Locate the cell with the specified text and output its (x, y) center coordinate. 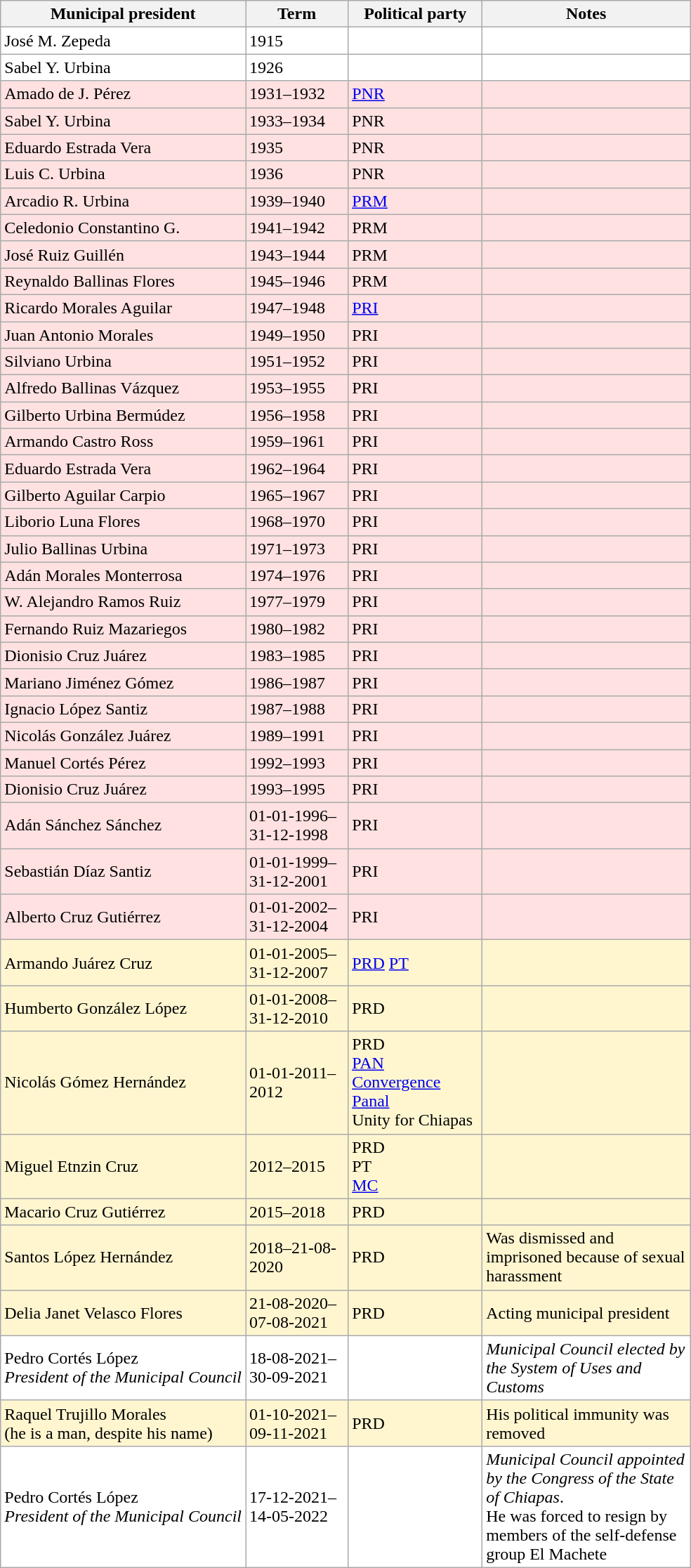
Humberto González López (124, 1009)
Reynaldo Ballinas Flores (124, 281)
José Ruiz Guillén (124, 254)
Political party (416, 14)
17-12-2021–14-05-2022 (297, 1506)
1977–1979 (297, 602)
1941–1942 (297, 228)
1943–1944 (297, 254)
Silviano Urbina (124, 362)
Armando Juárez Cruz (124, 962)
Manuel Cortés Pérez (124, 762)
Santos López Hernández (124, 1257)
PRD PAN Convergence Panal Unity for Chiapas (416, 1083)
Fernando Ruiz Mazariegos (124, 629)
Term (297, 14)
Sebastián Díaz Santiz (124, 871)
PRD PT MC (416, 1166)
1987–1988 (297, 709)
1962–1964 (297, 469)
Ignacio López Santiz (124, 709)
PRD PT (416, 962)
1965–1967 (297, 495)
Nicolás González Juárez (124, 736)
1974–1976 (297, 575)
1933–1934 (297, 121)
1986–1987 (297, 682)
1949–1950 (297, 335)
2018–21-08-2020 (297, 1257)
1951–1952 (297, 362)
Macario Cruz Gutiérrez (124, 1212)
Ricardo Morales Aguilar (124, 308)
José M. Zepeda (124, 41)
1945–1946 (297, 281)
01-01-1999–31-12-2001 (297, 871)
Acting municipal president (586, 1312)
Municipal president (124, 14)
1931–1932 (297, 94)
1983–1985 (297, 655)
1993–1995 (297, 790)
1980–1982 (297, 629)
Amado de J. Pérez (124, 94)
Miguel Etnzin Cruz (124, 1166)
21-08-2020–07-08-2021 (297, 1312)
01-01-2002–31-12-2004 (297, 917)
Liborio Luna Flores (124, 522)
1968–1970 (297, 522)
Juan Antonio Morales (124, 335)
01-01-2011–2012 (297, 1083)
Gilberto Urbina Bermúdez (124, 415)
1939–1940 (297, 201)
Nicolás Gómez Hernández (124, 1083)
1947–1948 (297, 308)
Julio Ballinas Urbina (124, 549)
01-01-2005–31-12-2007 (297, 962)
Was dismissed and imprisoned because of sexual harassment (586, 1257)
Gilberto Aguilar Carpio (124, 495)
Celedonio Constantino G. (124, 228)
1936 (297, 174)
Adán Sánchez Sánchez (124, 826)
Notes (586, 14)
01-01-1996–31-12-1998 (297, 826)
01-10-2021–09-11-2021 (297, 1423)
Municipal Council appointed by the Congress of the State of Chiapas. He was forced to resign by members of the self-defense group El Machete (586, 1506)
1926 (297, 67)
His political immunity was removed (586, 1423)
1989–1991 (297, 736)
01-01-2008–31-12-2010 (297, 1009)
2012–2015 (297, 1166)
1956–1958 (297, 415)
1915 (297, 41)
Municipal Council elected by the System of Uses and Customs (586, 1368)
W. Alejandro Ramos Ruiz (124, 602)
1971–1973 (297, 549)
1935 (297, 148)
Alfredo Ballinas Vázquez (124, 388)
1992–1993 (297, 762)
Raquel Trujillo Morales (he is a man, despite his name) (124, 1423)
Arcadio R. Urbina (124, 201)
1959–1961 (297, 442)
Delia Janet Velasco Flores (124, 1312)
Armando Castro Ross (124, 442)
1953–1955 (297, 388)
Luis C. Urbina (124, 174)
18-08-2021–30-09-2021 (297, 1368)
2015–2018 (297, 1212)
Mariano Jiménez Gómez (124, 682)
Alberto Cruz Gutiérrez (124, 917)
Adán Morales Monterrosa (124, 575)
